Provide the (X, Y) coordinate of the cell's center where the given text is located.  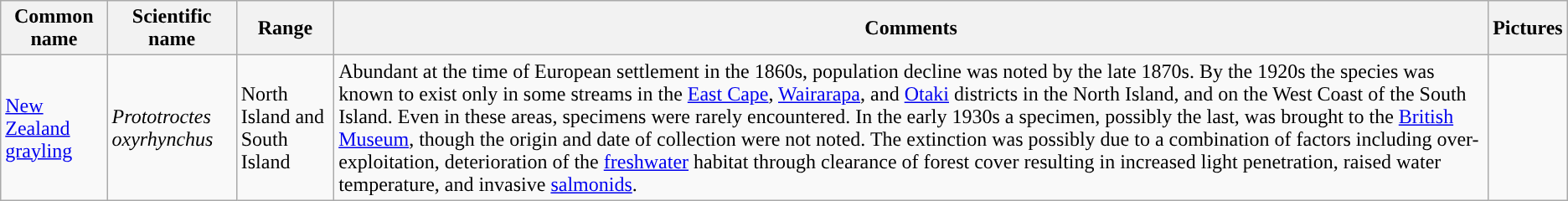
Comments (911, 28)
New Zealand grayling (54, 127)
Prototroctes oxyrhynchus (172, 127)
Range (285, 28)
North Island and South Island (285, 127)
Common name (54, 28)
Scientific name (172, 28)
Pictures (1528, 28)
